Return (x, y) of the center of cell containing provided text 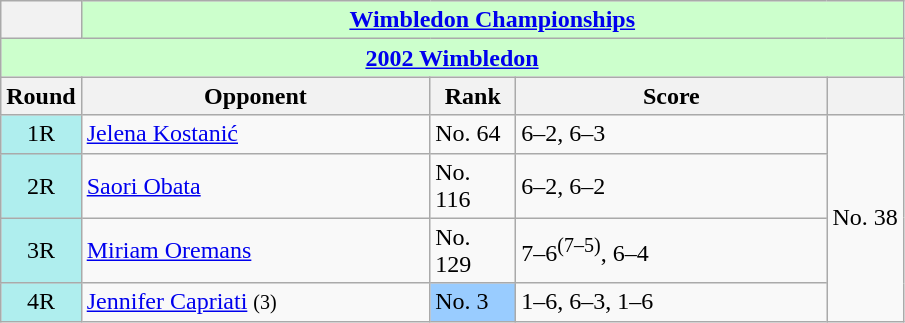
Jelena Kostanić (256, 134)
Rank (473, 96)
6–2, 6–3 (672, 134)
Wimbledon Championships (492, 20)
Round (41, 96)
Score (672, 96)
No. 3 (473, 302)
7–6(7–5), 6–4 (672, 250)
3R (41, 250)
Opponent (256, 96)
4R (41, 302)
2002 Wimbledon (452, 58)
No. 38 (865, 218)
Saori Obata (256, 186)
1–6, 6–3, 1–6 (672, 302)
1R (41, 134)
2R (41, 186)
No. 129 (473, 250)
Jennifer Capriati (3) (256, 302)
6–2, 6–2 (672, 186)
No. 116 (473, 186)
Miriam Oremans (256, 250)
No. 64 (473, 134)
